Provide the [x, y] coordinate of the cell's center where the given text is located.  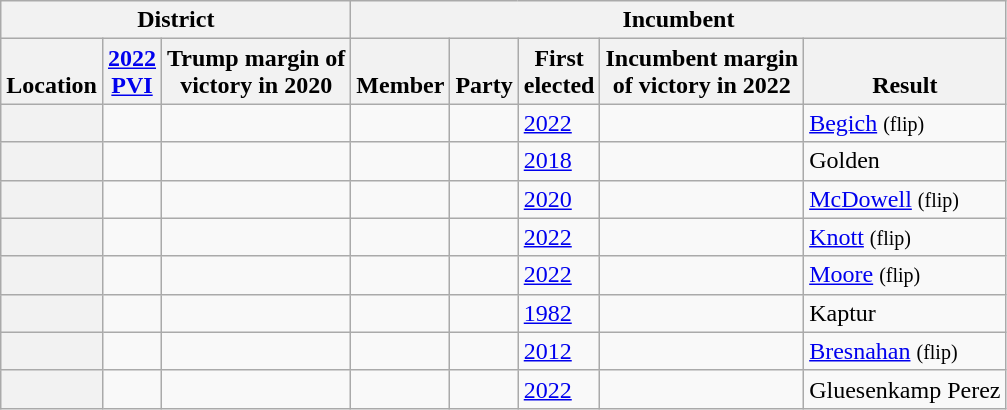
Trump margin ofvictory in 2020 [256, 72]
2018 [559, 161]
Begich (flip) [905, 123]
Incumbent marginof victory in 2022 [702, 72]
1982 [559, 313]
2012 [559, 351]
Location [52, 72]
2020 [559, 199]
Kaptur [905, 313]
Knott (flip) [905, 237]
Bresnahan (flip) [905, 351]
Party [484, 72]
Member [400, 72]
Gluesenkamp Perez [905, 389]
District [176, 20]
Firstelected [559, 72]
Result [905, 72]
Moore (flip) [905, 275]
Golden [905, 161]
2022PVI [132, 72]
Incumbent [678, 20]
McDowell (flip) [905, 199]
